Determine the [X, Y] coordinate at the center of the cell enclosing the given text.  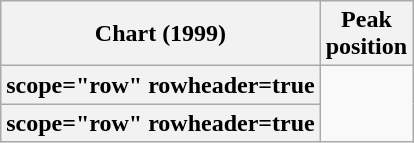
Chart (1999) [160, 34]
Peakposition [366, 34]
